Search for the cell housing the specified text and yield its (X, Y) center coordinate. 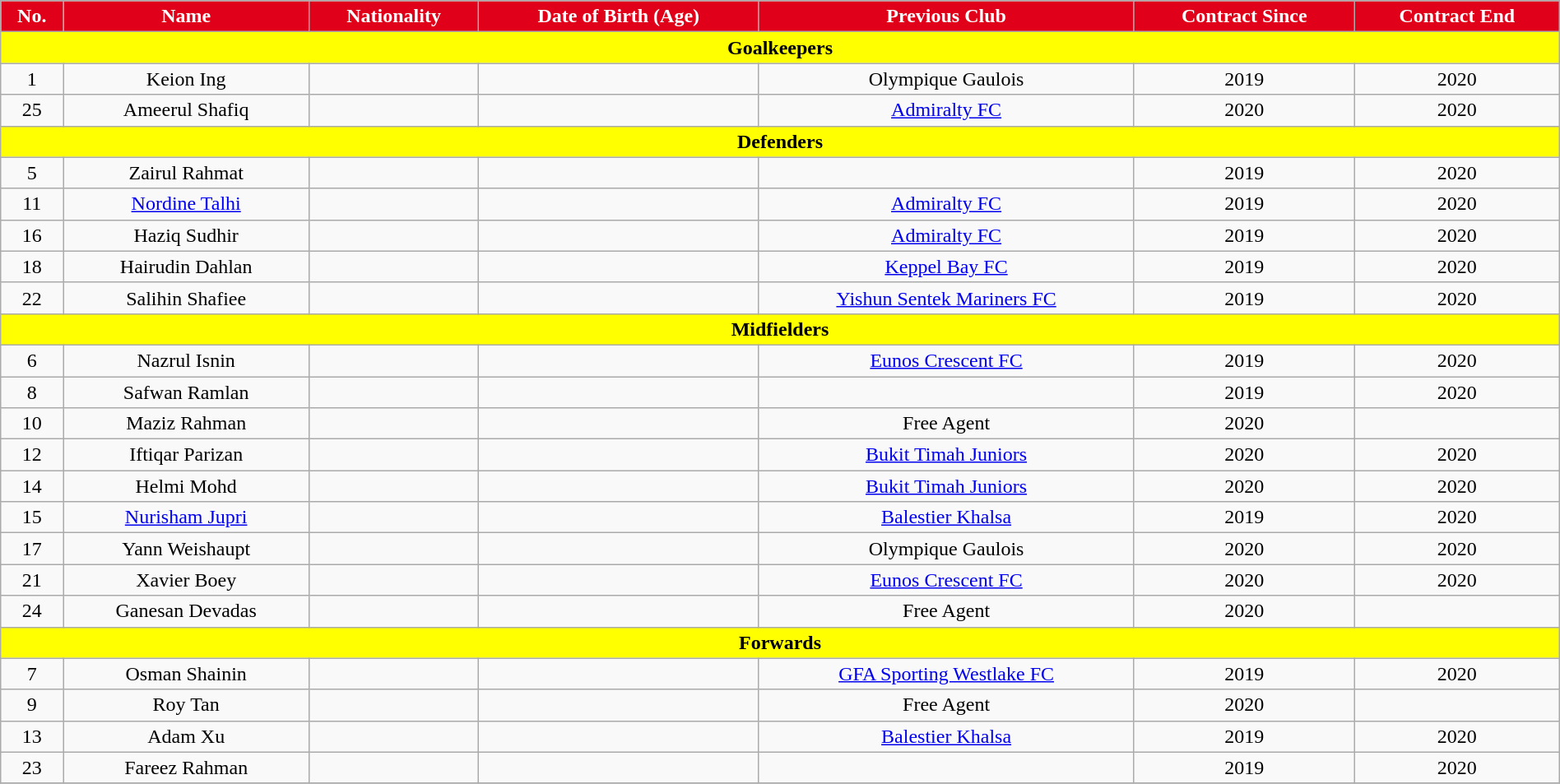
Date of Birth (Age) (619, 16)
Keion Ing (186, 79)
6 (32, 360)
Osman Shainin (186, 674)
Previous Club (946, 16)
1 (32, 79)
Helmi Mohd (186, 486)
Yishun Sentek Mariners FC (946, 298)
Defenders (780, 141)
10 (32, 424)
Goalkeepers (780, 48)
17 (32, 549)
13 (32, 736)
Nazrul Isnin (186, 360)
Zairul Rahmat (186, 173)
Keppel Bay FC (946, 267)
16 (32, 235)
Salihin Shafiee (186, 298)
Midfielders (780, 329)
12 (32, 455)
Name (186, 16)
15 (32, 517)
7 (32, 674)
Roy Tan (186, 705)
25 (32, 110)
5 (32, 173)
9 (32, 705)
14 (32, 486)
23 (32, 768)
GFA Sporting Westlake FC (946, 674)
Xavier Boey (186, 580)
Safwan Ramlan (186, 392)
Maziz Rahman (186, 424)
11 (32, 204)
Nordine Talhi (186, 204)
Iftiqar Parizan (186, 455)
Ameerul Shafiq (186, 110)
Adam Xu (186, 736)
Ganesan Devadas (186, 611)
24 (32, 611)
Contract End (1456, 16)
Forwards (780, 643)
Nurisham Jupri (186, 517)
Yann Weishaupt (186, 549)
Fareez Rahman (186, 768)
Nationality (394, 16)
Contract Since (1244, 16)
Haziq Sudhir (186, 235)
8 (32, 392)
Hairudin Dahlan (186, 267)
21 (32, 580)
22 (32, 298)
18 (32, 267)
No. (32, 16)
